Pinpoint the cell where the given text exists, returning its [X, Y] midpoint coordinate. 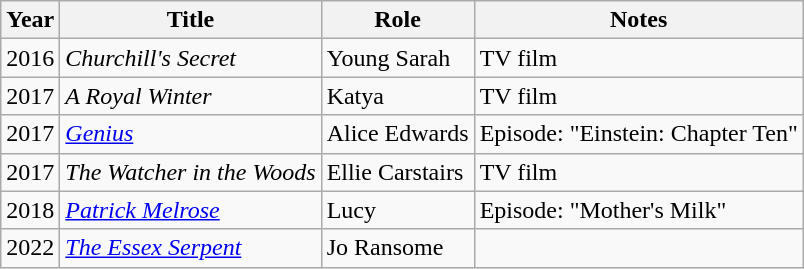
Episode: "Mother's Milk" [638, 210]
Title [190, 20]
Genius [190, 134]
2018 [30, 210]
Patrick Melrose [190, 210]
2016 [30, 58]
Churchill's Secret [190, 58]
Year [30, 20]
Ellie Carstairs [398, 172]
Katya [398, 96]
The Watcher in the Woods [190, 172]
Lucy [398, 210]
Jo Ransome [398, 248]
The Essex Serpent [190, 248]
Young Sarah [398, 58]
Episode: "Einstein: Chapter Ten" [638, 134]
A Royal Winter [190, 96]
Notes [638, 20]
Alice Edwards [398, 134]
Role [398, 20]
2022 [30, 248]
